For the text-containing cell, return its midpoint in (x, y) coordinate format. 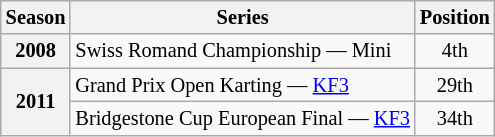
34th (455, 118)
Bridgestone Cup European Final — KF3 (242, 118)
Season (36, 17)
29th (455, 85)
Series (242, 17)
2011 (36, 102)
4th (455, 51)
Grand Prix Open Karting — KF3 (242, 85)
Position (455, 17)
Swiss Romand Championship — Mini (242, 51)
2008 (36, 51)
